Scan for the cell matching the given text and deliver its [x, y] coordinate at center. 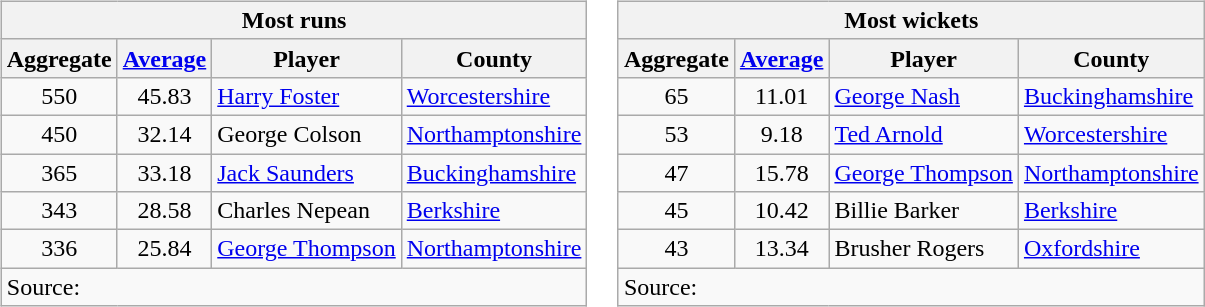
15.78 [782, 173]
13.34 [782, 249]
George Nash [924, 96]
45.83 [164, 96]
53 [676, 134]
Billie Barker [924, 211]
Jack Saunders [306, 173]
Ted Arnold [924, 134]
Charles Nepean [306, 211]
10.42 [782, 211]
365 [59, 173]
343 [59, 211]
550 [59, 96]
33.18 [164, 173]
Brusher Rogers [924, 249]
336 [59, 249]
28.58 [164, 211]
47 [676, 173]
450 [59, 134]
Harry Foster [306, 96]
32.14 [164, 134]
25.84 [164, 249]
11.01 [782, 96]
Most runs [294, 20]
Oxfordshire [1111, 249]
65 [676, 96]
45 [676, 211]
George Colson [306, 134]
43 [676, 249]
Most wickets [911, 20]
9.18 [782, 134]
